Scan for the cell matching the given text and deliver its (X, Y) coordinate at center. 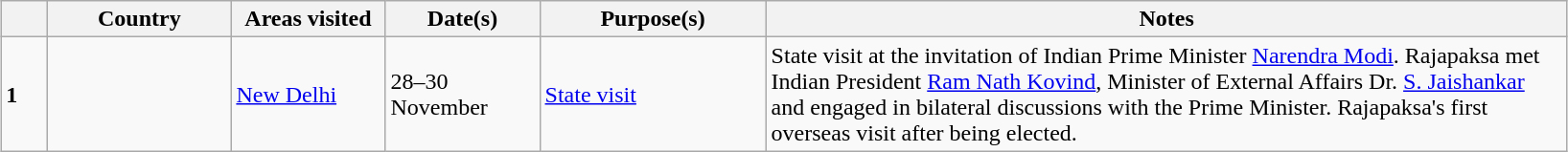
New Delhi (309, 94)
Purpose(s) (653, 19)
State visit (653, 94)
Country (140, 19)
28–30 November (462, 94)
Areas visited (309, 19)
Date(s) (462, 19)
Notes (1166, 19)
1 (25, 94)
